Scan for the cell matching the given text and deliver its [x, y] coordinate at center. 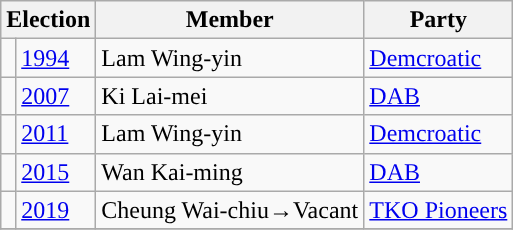
2007 [56, 96]
TKO Pioneers [438, 210]
Cheung Wai-chiu→Vacant [230, 210]
1994 [56, 58]
2019 [56, 210]
2011 [56, 134]
Wan Kai-ming [230, 172]
Election [48, 20]
2015 [56, 172]
Member [230, 20]
Ki Lai-mei [230, 96]
Party [438, 20]
